Locate the cell with the specified text and output its [x, y] center coordinate. 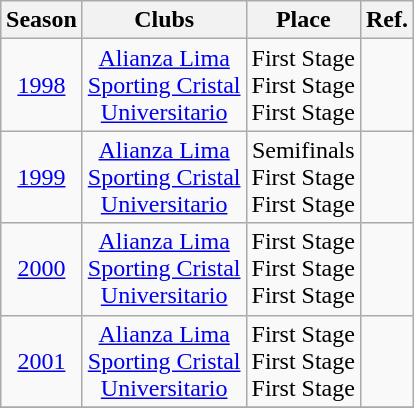
Clubs [164, 20]
SemifinalsFirst StageFirst Stage [303, 177]
Ref. [386, 20]
2000 [42, 269]
2001 [42, 361]
Place [303, 20]
1999 [42, 177]
Season [42, 20]
1998 [42, 85]
